For the text-containing cell, return its midpoint in (X, Y) coordinate format. 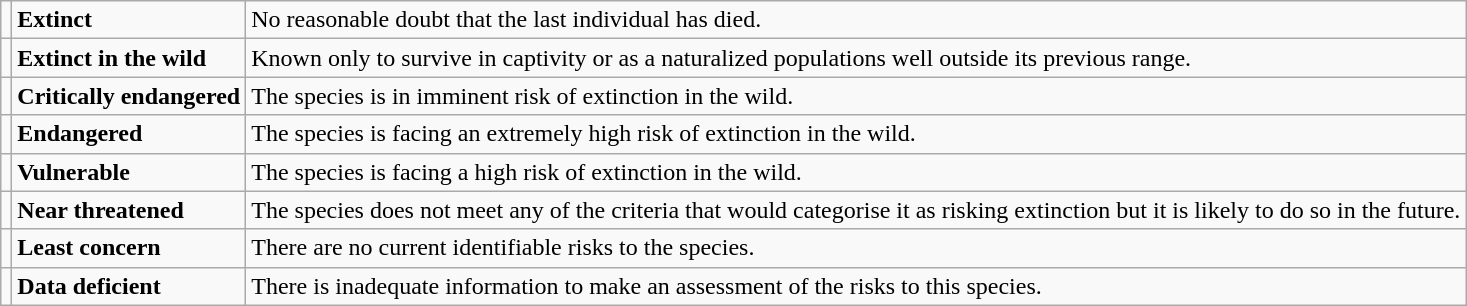
Vulnerable (129, 172)
There is inadequate information to make an assessment of the risks to this species. (856, 286)
Least concern (129, 248)
Critically endangered (129, 96)
There are no current identifiable risks to the species. (856, 248)
Extinct in the wild (129, 58)
The species does not meet any of the criteria that would categorise it as risking extinction but it is likely to do so in the future. (856, 210)
Endangered (129, 134)
Extinct (129, 20)
The species is facing an extremely high risk of extinction in the wild. (856, 134)
Near threatened (129, 210)
Known only to survive in captivity or as a naturalized populations well outside its previous range. (856, 58)
The species is facing a high risk of extinction in the wild. (856, 172)
Data deficient (129, 286)
The species is in imminent risk of extinction in the wild. (856, 96)
No reasonable doubt that the last individual has died. (856, 20)
